Return [x, y] of the center of cell containing provided text 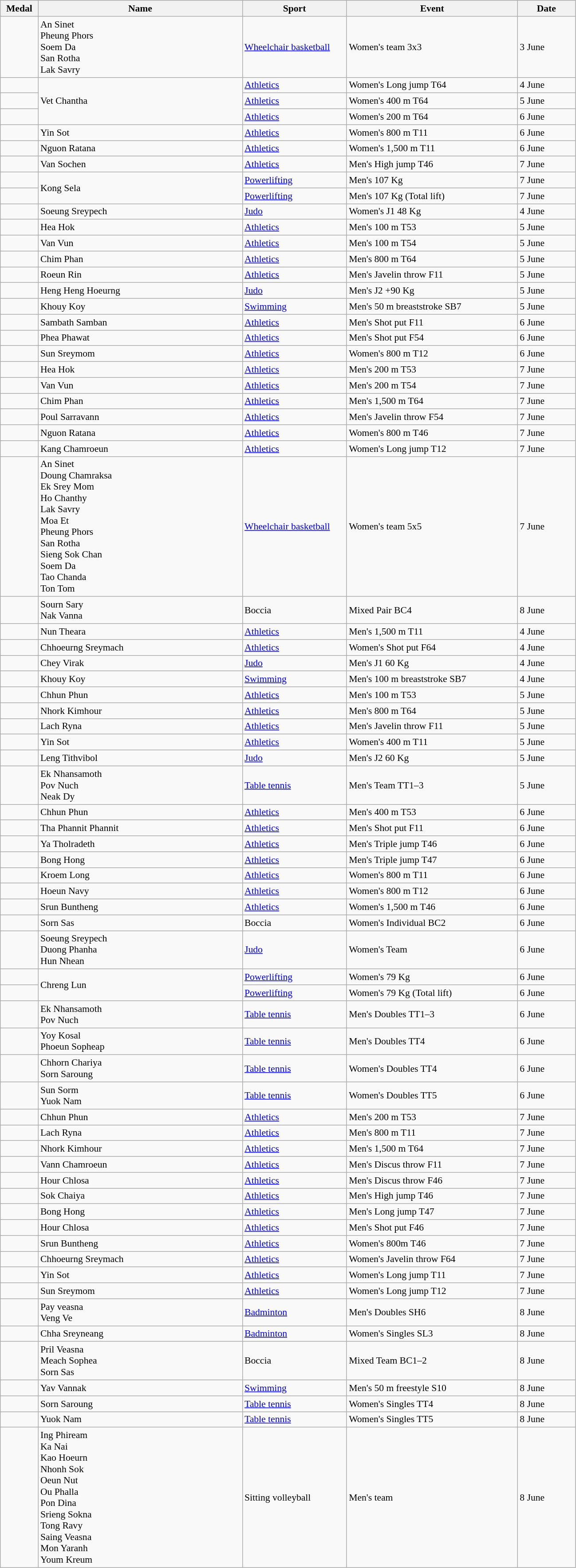
Women's Shot put F64 [432, 647]
Women's 79 Kg (Total lift) [432, 993]
Roeun Rin [140, 275]
Women's Singles TT5 [432, 1419]
Soeung SreypechDuong PhanhaHun Nhean [140, 950]
Women's team 3x3 [432, 47]
Men's Doubles TT1–3 [432, 1015]
Chhorn ChariyaSorn Saroung [140, 1069]
Men's Doubles SH6 [432, 1313]
Men's Team TT1–3 [432, 785]
Hoeun Navy [140, 891]
Heng Heng Hoeurng [140, 291]
Pril VeasnaMeach SopheaSorn Sas [140, 1361]
Chey Virak [140, 663]
Men's 400 m T53 [432, 812]
Vet Chantha [140, 101]
Men's Shot put F46 [432, 1228]
Women's Singles SL3 [432, 1334]
Sok Chaiya [140, 1196]
Men's Triple jump T46 [432, 844]
Sitting volleyball [295, 1497]
Women's team 5x5 [432, 526]
An SinetDoung ChamraksaEk Srey MomHo ChanthyLak SavryMoa EtPheung PhorsSan RothaSieng Sok ChanSoem DaTao ChandaTon Tom [140, 526]
Kang Chamroeun [140, 449]
3 June [546, 47]
Women's Team [432, 950]
Leng Tithvibol [140, 758]
Men's J1 60 Kg [432, 663]
Men's 50 m breaststroke SB7 [432, 306]
Van Sochen [140, 165]
Yuok Nam [140, 1419]
Tha Phannit Phannit [140, 828]
Men's 200 m T54 [432, 385]
Chha Sreyneang [140, 1334]
Men's team [432, 1497]
Women's 200 m T64 [432, 117]
Men's Discus throw F46 [432, 1180]
Women's 800m T46 [432, 1243]
Sorn Saroung [140, 1404]
Name [140, 8]
Poul Sarravann [140, 417]
An SinetPheung PhorsSoem DaSan RothaLak Savry [140, 47]
Women's Singles TT4 [432, 1404]
Ya Tholradeth [140, 844]
Sourn SaryNak Vanna [140, 610]
Soeung Sreypech [140, 212]
Men's Long jump T47 [432, 1212]
Medal [20, 8]
Nun Theara [140, 632]
Women's 400 m T11 [432, 742]
Women's Long jump T11 [432, 1275]
Kroem Long [140, 875]
Women's 800 m T46 [432, 433]
Men's Triple jump T47 [432, 860]
Men's 100 m breaststroke SB7 [432, 679]
Sorn Sas [140, 923]
Women's 79 Kg [432, 977]
Kong Sela [140, 188]
Men's Doubles TT4 [432, 1041]
Men's 107 Kg [432, 180]
Men's J2 +90 Kg [432, 291]
Men's 100 m T54 [432, 243]
Phea Phawat [140, 338]
Men's Javelin throw F54 [432, 417]
Men's 800 m T11 [432, 1133]
Ek NhansamothPov NuchNeak Dy [140, 785]
Men's Shot put F54 [432, 338]
Men's 50 m freestyle S10 [432, 1388]
Yoy KosalPhoeun Sopheap [140, 1041]
Women's J1 48 Kg [432, 212]
Men's 1,500 m T11 [432, 632]
Women's Individual BC2 [432, 923]
Sambath Samban [140, 322]
Men's 107 Kg (Total lift) [432, 196]
Pay veasnaVeng Ve [140, 1313]
Women's 400 m T64 [432, 101]
Mixed Team BC1–2 [432, 1361]
Women's Long jump T64 [432, 85]
Women's 1,500 m T46 [432, 907]
Women's Javelin throw F64 [432, 1259]
Chreng Lun [140, 985]
Event [432, 8]
Ek NhansamothPov Nuch [140, 1015]
Mixed Pair BC4 [432, 610]
Sun SormYuok Nam [140, 1095]
Women's Doubles TT4 [432, 1069]
Date [546, 8]
Men's Discus throw F11 [432, 1164]
Men's J2 60 Kg [432, 758]
Ing PhireamKa NaiKao HoeurnNhonh SokOeun NutOu PhallaPon DinaSrieng SoknaTong RavySaing VeasnaMon YaranhYoum Kreum [140, 1497]
Women's 1,500 m T11 [432, 149]
Vann Chamroeun [140, 1164]
Sport [295, 8]
Women's Doubles TT5 [432, 1095]
Yav Vannak [140, 1388]
